Locate the cell with the specified text and output its (x, y) center coordinate. 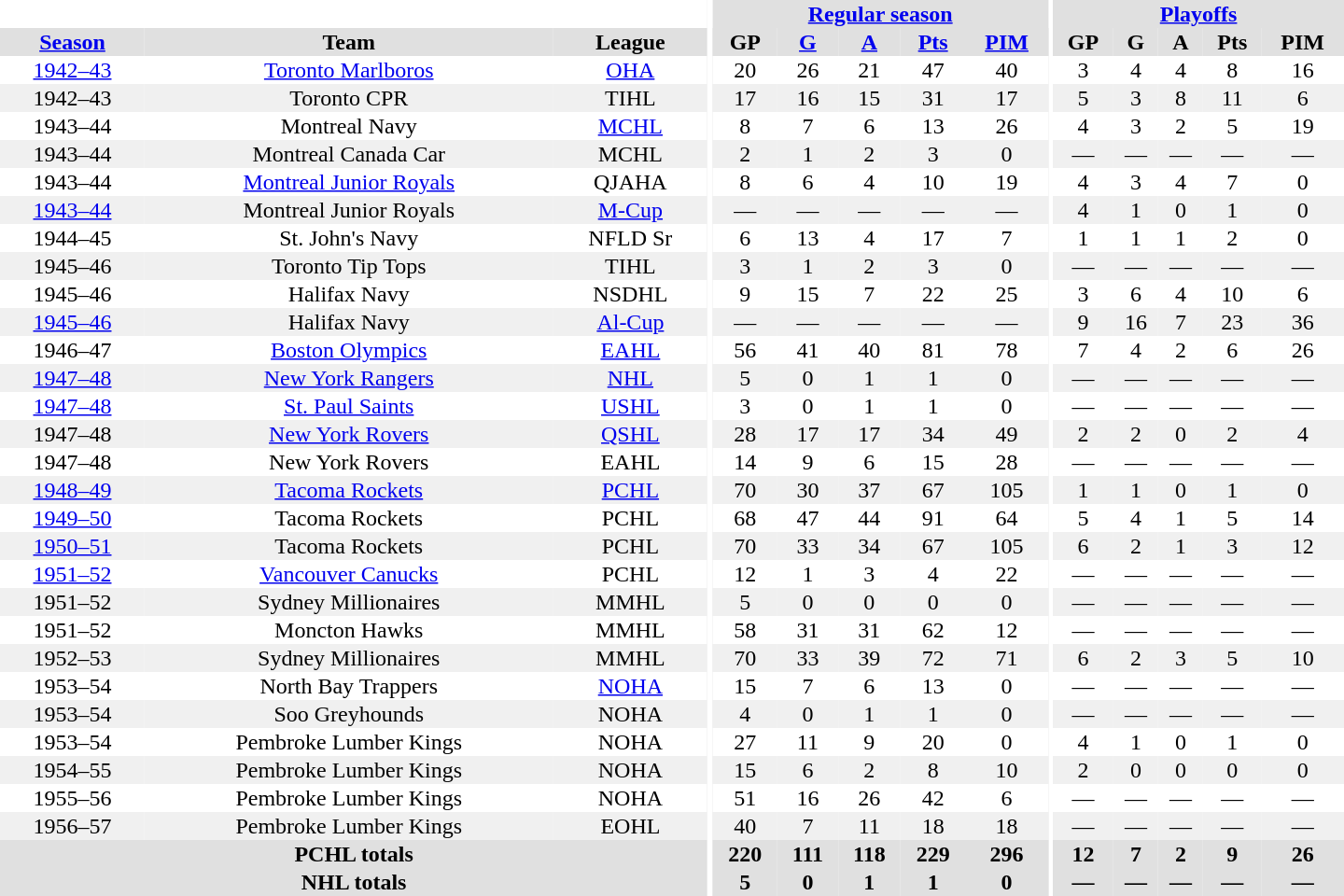
1952–53 (73, 658)
229 (933, 854)
St. John's Navy (349, 238)
64 (1006, 518)
PCHL totals (354, 854)
68 (745, 518)
37 (870, 490)
118 (870, 854)
39 (870, 658)
USHL (631, 406)
Al-Cup (631, 322)
NFLD Sr (631, 238)
Soo Greyhounds (349, 714)
NHL (631, 378)
Toronto Tip Tops (349, 266)
Team (349, 42)
1946–47 (73, 350)
OHA (631, 70)
Boston Olympics (349, 350)
1949–50 (73, 518)
1944–45 (73, 238)
1954–55 (73, 770)
1955–56 (73, 798)
Moncton Hawks (349, 630)
62 (933, 630)
220 (745, 854)
Season (73, 42)
25 (1006, 294)
Montreal Navy (349, 126)
44 (870, 518)
Toronto CPR (349, 98)
49 (1006, 434)
51 (745, 798)
1950–51 (73, 546)
30 (808, 490)
M-Cup (631, 210)
League (631, 42)
81 (933, 350)
78 (1006, 350)
Toronto Marlboros (349, 70)
North Bay Trappers (349, 686)
NSDHL (631, 294)
1956–57 (73, 826)
EOHL (631, 826)
New York Rangers (349, 378)
91 (933, 518)
58 (745, 630)
Montreal Canada Car (349, 154)
56 (745, 350)
42 (933, 798)
111 (808, 854)
41 (808, 350)
23 (1232, 322)
St. Paul Saints (349, 406)
Regular season (881, 14)
27 (745, 742)
1948–49 (73, 490)
QSHL (631, 434)
NHL totals (354, 882)
71 (1006, 658)
QJAHA (631, 182)
21 (870, 70)
Playoffs (1198, 14)
296 (1006, 854)
72 (933, 658)
36 (1303, 322)
Vancouver Canucks (349, 574)
